Output the (X, Y) coordinate of the center of the cell containing the given text.  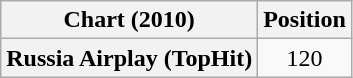
120 (305, 58)
Position (305, 20)
Chart (2010) (130, 20)
Russia Airplay (TopHit) (130, 58)
